Locate the cell with the specified text and output its [X, Y] center coordinate. 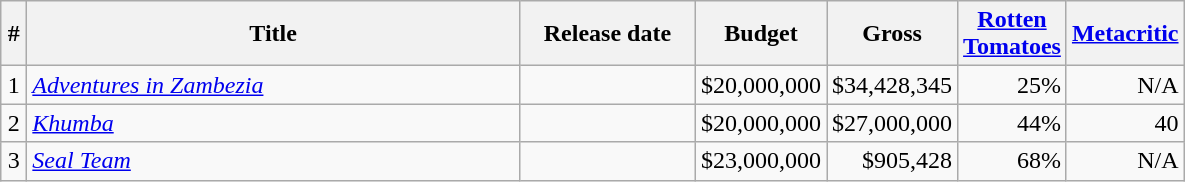
3 [14, 161]
$23,000,000 [760, 161]
# [14, 34]
Budget [760, 34]
40 [1125, 123]
Seal Team [274, 161]
Metacritic [1125, 34]
Gross [892, 34]
Khumba [274, 123]
25% [1012, 85]
$34,428,345 [892, 85]
68% [1012, 161]
Rotten Tomatoes [1012, 34]
1 [14, 85]
Title [274, 34]
44% [1012, 123]
$27,000,000 [892, 123]
2 [14, 123]
Adventures in Zambezia [274, 85]
$905,428 [892, 161]
Release date [607, 34]
